Determine the (x, y) coordinate at the center of the cell enclosing the given text.  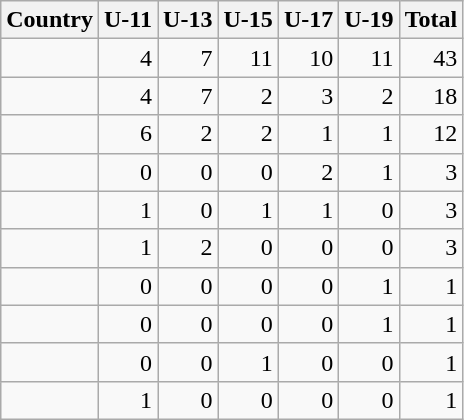
6 (128, 134)
U-19 (369, 20)
Total (431, 20)
U-13 (188, 20)
43 (431, 58)
U-11 (128, 20)
U-17 (308, 20)
10 (308, 58)
18 (431, 96)
Country (50, 20)
12 (431, 134)
U-15 (248, 20)
